Output the [X, Y] coordinate of the center of the cell containing the given text.  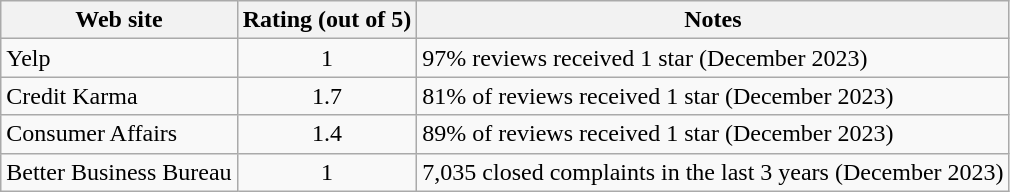
Yelp [119, 58]
Consumer Affairs [119, 134]
89% of reviews received 1 star (December 2023) [713, 134]
Credit Karma [119, 96]
7,035 closed complaints in the last 3 years (December 2023) [713, 172]
1.7 [327, 96]
Rating (out of 5) [327, 20]
Web site [119, 20]
1.4 [327, 134]
97% reviews received 1 star (December 2023) [713, 58]
Better Business Bureau [119, 172]
Notes [713, 20]
81% of reviews received 1 star (December 2023) [713, 96]
